Scan for the cell matching the given text and deliver its [x, y] coordinate at center. 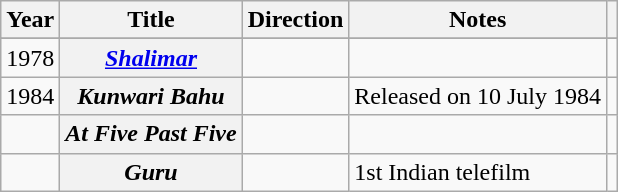
Kunwari Bahu [151, 96]
Direction [296, 20]
Year [30, 20]
At Five Past Five [151, 134]
Shalimar [151, 58]
Released on 10 July 1984 [478, 96]
1984 [30, 96]
Guru [151, 172]
1st Indian telefilm [478, 172]
Title [151, 20]
Notes [478, 20]
1978 [30, 58]
